Determine the (X, Y) coordinate at the center of the cell enclosing the given text.  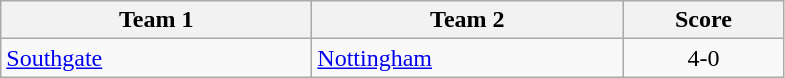
Team 1 (156, 20)
4-0 (704, 58)
Nottingham (468, 58)
Score (704, 20)
Southgate (156, 58)
Team 2 (468, 20)
